Return (X, Y) of the center of cell containing provided text 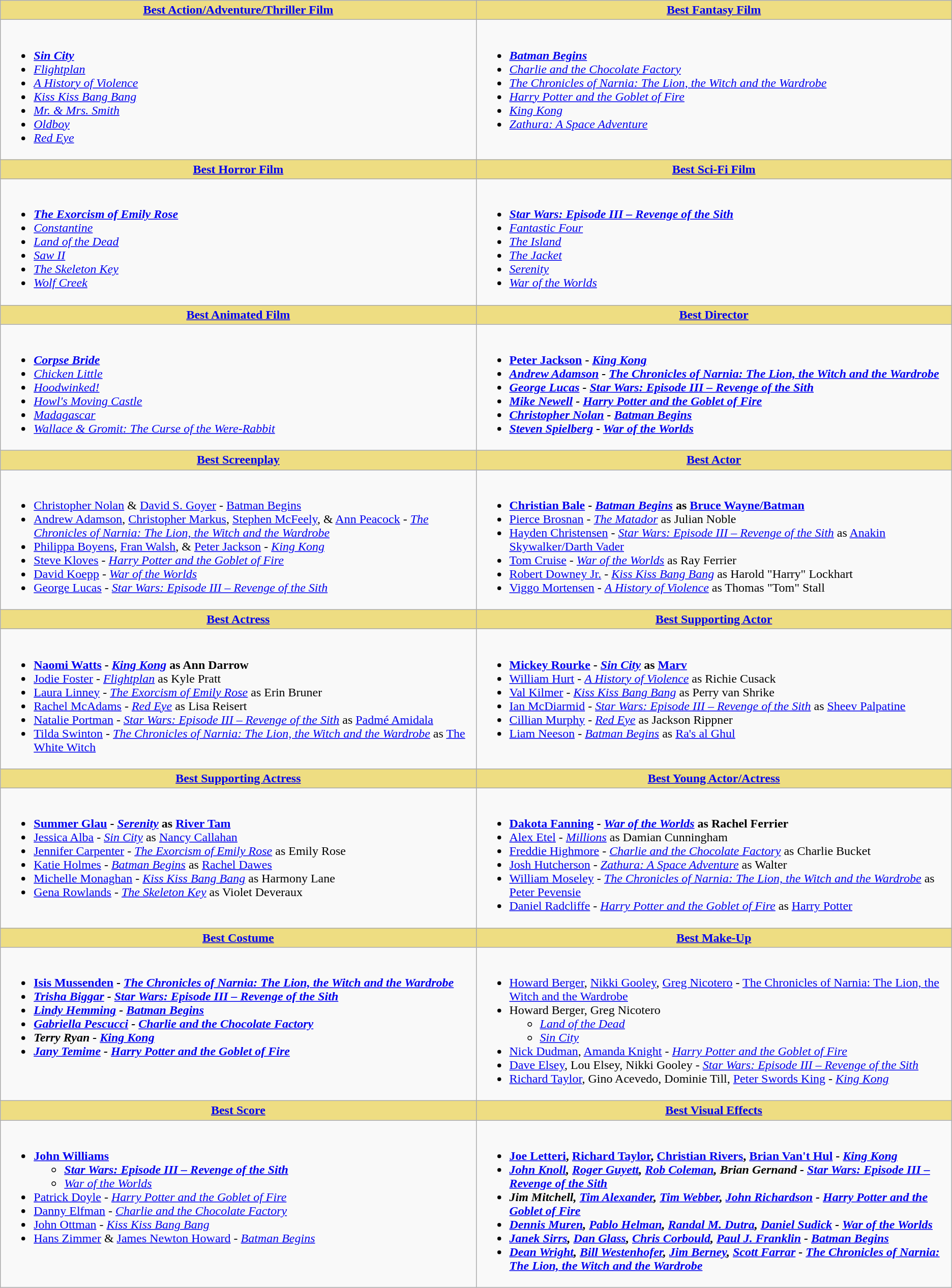
Best Visual Effects (714, 1111)
Best Fantasy Film (714, 10)
Best Horror Film (238, 169)
Star Wars: Episode III – Revenge of the SithFantastic FourThe IslandThe JacketSerenityWar of the Worlds (714, 242)
The Exorcism of Emily RoseConstantineLand of the DeadSaw IIThe Skeleton KeyWolf Creek (238, 242)
Best Actor (714, 460)
Best Screenplay (238, 460)
Best Sci-Fi Film (714, 169)
Corpse BrideChicken LittleHoodwinked!Howl's Moving CastleMadagascarWallace & Gromit: The Curse of the Were-Rabbit (238, 387)
Best Director (714, 315)
Best Supporting Actor (714, 619)
Best Actress (238, 619)
Best Supporting Actress (238, 778)
Best Animated Film (238, 315)
Best Score (238, 1111)
Best Action/Adventure/Thriller Film (238, 10)
Best Young Actor/Actress (714, 778)
Sin CityFlightplanA History of ViolenceKiss Kiss Bang BangMr. & Mrs. SmithOldboyRed Eye (238, 89)
Best Make-Up (714, 938)
Best Costume (238, 938)
